Locate the cell with the specified text and output its (x, y) center coordinate. 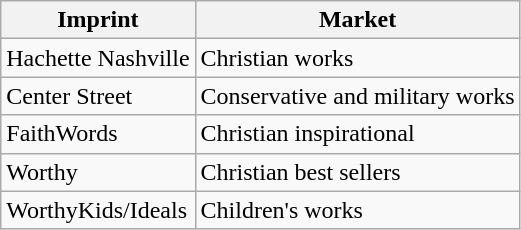
FaithWords (98, 134)
Christian best sellers (358, 172)
Worthy (98, 172)
Market (358, 20)
WorthyKids/Ideals (98, 210)
Conservative and military works (358, 96)
Christian works (358, 58)
Christian inspirational (358, 134)
Center Street (98, 96)
Imprint (98, 20)
Children's works (358, 210)
Hachette Nashville (98, 58)
